From the cell containing the given text, extract its center point as [X, Y] coordinate. 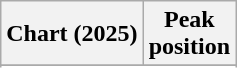
Chart (2025) [72, 34]
Peakposition [189, 34]
